Provide the [x, y] coordinate of the cell's center where the given text is located.  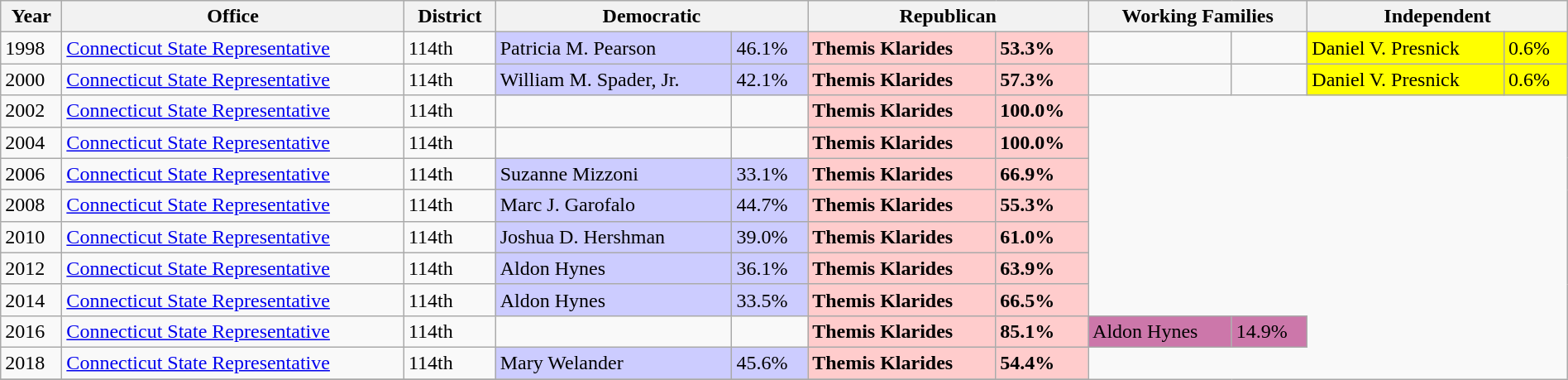
42.1% [770, 79]
2018 [31, 363]
Independent [1437, 17]
2002 [31, 111]
45.6% [770, 363]
Joshua D. Hershman [614, 237]
36.1% [770, 268]
14.9% [1269, 331]
Year [31, 17]
85.1% [1042, 331]
54.4% [1042, 363]
2010 [31, 237]
William M. Spader, Jr. [614, 79]
Marc J. Garofalo [614, 205]
1998 [31, 48]
33.1% [770, 174]
57.3% [1042, 79]
44.7% [770, 205]
53.3% [1042, 48]
Office [233, 17]
2004 [31, 142]
55.3% [1042, 205]
63.9% [1042, 268]
2014 [31, 300]
2000 [31, 79]
District [450, 17]
33.5% [770, 300]
46.1% [770, 48]
Working Families [1198, 17]
2012 [31, 268]
Democratic [652, 17]
2006 [31, 174]
66.9% [1042, 174]
Suzanne Mizzoni [614, 174]
2016 [31, 331]
61.0% [1042, 237]
Mary Welander [614, 363]
39.0% [770, 237]
66.5% [1042, 300]
Republican [948, 17]
Patricia M. Pearson [614, 48]
2008 [31, 205]
